Pinpoint the cell where the given text exists, returning its [X, Y] midpoint coordinate. 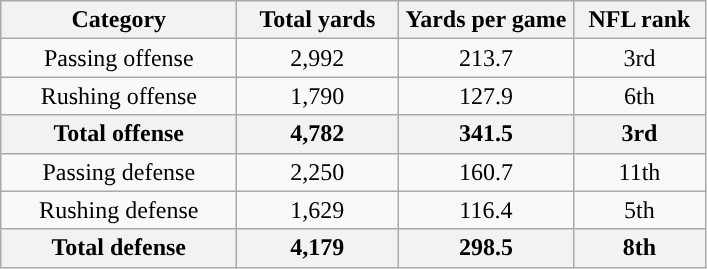
1,629 [318, 210]
4,782 [318, 134]
127.9 [486, 96]
341.5 [486, 134]
Rushing offense [119, 96]
4,179 [318, 248]
Total yards [318, 20]
298.5 [486, 248]
Passing offense [119, 58]
Total defense [119, 248]
Yards per game [486, 20]
6th [640, 96]
Rushing defense [119, 210]
2,992 [318, 58]
11th [640, 172]
5th [640, 210]
213.7 [486, 58]
160.7 [486, 172]
1,790 [318, 96]
Passing defense [119, 172]
2,250 [318, 172]
116.4 [486, 210]
NFL rank [640, 20]
Total offense [119, 134]
8th [640, 248]
Category [119, 20]
